Return the (x, y) coordinate for the center point of the cell that contains the specified text.  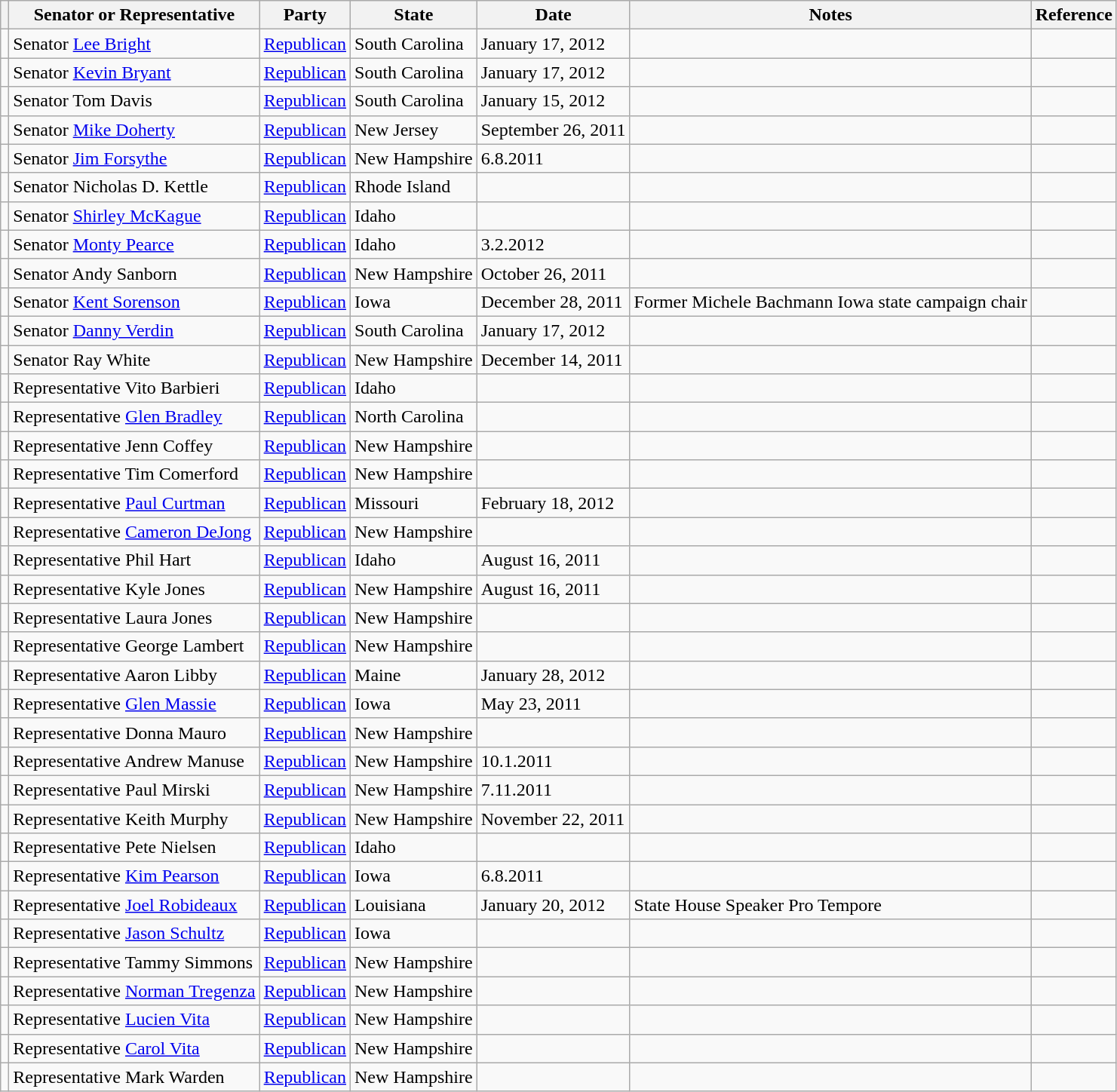
Senator Jim Forsythe (134, 158)
Senator or Representative (134, 15)
Representative Aaron Libby (134, 675)
Senator Tom Davis (134, 101)
Maine (414, 675)
Representative Kim Pearson (134, 876)
New Jersey (414, 130)
February 18, 2012 (554, 503)
Representative Norman Tregenza (134, 991)
Party (305, 15)
State (414, 15)
Representative George Lambert (134, 646)
Senator Kent Sorenson (134, 302)
January 28, 2012 (554, 675)
Representative Carol Vita (134, 1048)
7.11.2011 (554, 790)
December 28, 2011 (554, 302)
Rhode Island (414, 187)
Reference (1074, 15)
Senator Kevin Bryant (134, 72)
Senator Shirley McKague (134, 216)
North Carolina (414, 417)
Representative Joel Robideaux (134, 905)
Representative Lucien Vita (134, 1020)
Representative Vito Barbieri (134, 388)
Senator Monty Pearce (134, 244)
Representative Keith Murphy (134, 818)
Louisiana (414, 905)
Representative Laura Jones (134, 618)
Representative Tim Comerford (134, 474)
Representative Donna Mauro (134, 732)
Representative Jenn Coffey (134, 446)
State House Speaker Pro Tempore (830, 905)
Senator Ray White (134, 360)
Date (554, 15)
Representative Andrew Manuse (134, 761)
Representative Glen Massie (134, 704)
Former Michele Bachmann Iowa state campaign chair (830, 302)
Notes (830, 15)
Representative Paul Curtman (134, 503)
December 14, 2011 (554, 360)
Senator Lee Bright (134, 44)
Representative Jason Schultz (134, 934)
September 26, 2011 (554, 130)
Representative Pete Nielsen (134, 848)
January 15, 2012 (554, 101)
Representative Mark Warden (134, 1077)
November 22, 2011 (554, 818)
Representative Tammy Simmons (134, 962)
Representative Glen Bradley (134, 417)
Representative Paul Mirski (134, 790)
October 26, 2011 (554, 273)
Senator Nicholas D. Kettle (134, 187)
May 23, 2011 (554, 704)
3.2.2012 (554, 244)
Senator Danny Verdin (134, 330)
Senator Andy Sanborn (134, 273)
Representative Phil Hart (134, 560)
Missouri (414, 503)
Senator Mike Doherty (134, 130)
Representative Cameron DeJong (134, 532)
January 20, 2012 (554, 905)
Representative Kyle Jones (134, 589)
10.1.2011 (554, 761)
